Search for the cell housing the specified text and yield its [x, y] center coordinate. 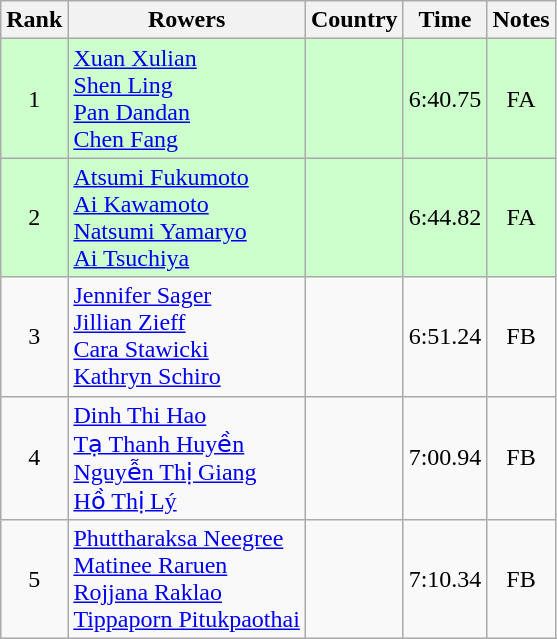
4 [34, 458]
7:10.34 [445, 580]
Time [445, 20]
Jennifer SagerJillian ZieffCara StawickiKathryn Schiro [187, 336]
Country [354, 20]
Rank [34, 20]
Dinh Thi HaoTạ Thanh HuyềnNguyễn Thị GiangHồ Thị Lý [187, 458]
1 [34, 98]
7:00.94 [445, 458]
6:40.75 [445, 98]
Notes [521, 20]
3 [34, 336]
6:44.82 [445, 218]
5 [34, 580]
Xuan XulianShen LingPan DandanChen Fang [187, 98]
Phuttharaksa NeegreeMatinee RaruenRojjana RaklaoTippaporn Pitukpaothai [187, 580]
Rowers [187, 20]
6:51.24 [445, 336]
Atsumi FukumotoAi KawamotoNatsumi YamaryoAi Tsuchiya [187, 218]
2 [34, 218]
